Scan for the cell matching the given text and deliver its (x, y) coordinate at center. 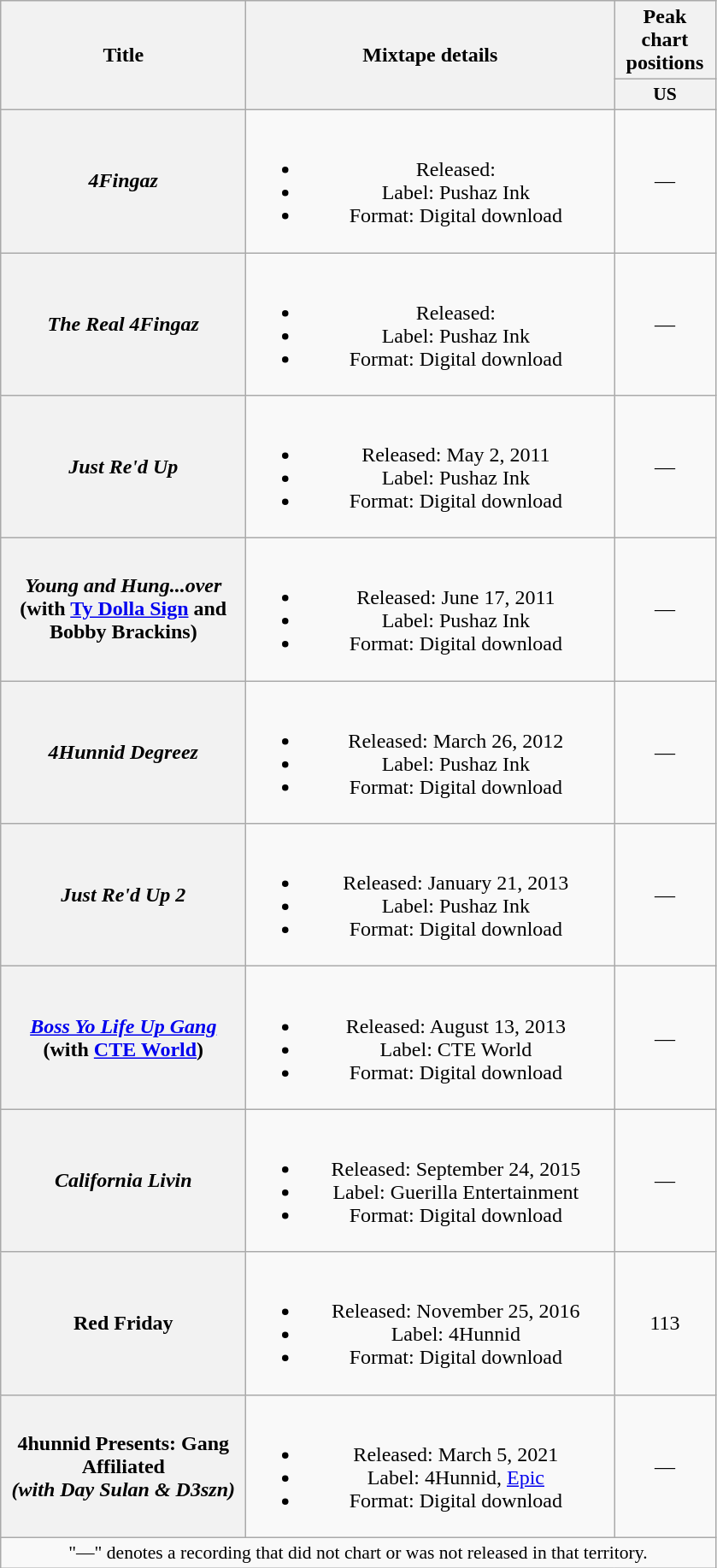
Just Re'd Up (123, 467)
Released: January 21, 2013Label: Pushaz InkFormat: Digital download (431, 896)
Peak chart positions (665, 40)
California Livin (123, 1181)
Released: June 17, 2011Label: Pushaz InkFormat: Digital download (431, 610)
Just Re'd Up 2 (123, 896)
Released: August 13, 2013Label: CTE WorldFormat: Digital download (431, 1037)
Mixtape details (431, 56)
Released: September 24, 2015Label: Guerilla EntertainmentFormat: Digital download (431, 1181)
Released: November 25, 2016Label: 4HunnidFormat: Digital download (431, 1323)
Title (123, 56)
4Hunnid Degreez (123, 752)
The Real 4Fingaz (123, 325)
4hunnid Presents: Gang Affiliated(with Day Sulan & D3szn) (123, 1466)
Young and Hung...over(with Ty Dolla Sign and Bobby Brackins) (123, 610)
Released: March 26, 2012Label: Pushaz InkFormat: Digital download (431, 752)
113 (665, 1323)
Boss Yo Life Up Gang(with CTE World) (123, 1037)
Released: May 2, 2011Label: Pushaz InkFormat: Digital download (431, 467)
4Fingaz (123, 181)
Red Friday (123, 1323)
"—" denotes a recording that did not chart or was not released in that territory. (358, 1553)
Released: March 5, 2021Label: 4Hunnid, EpicFormat: Digital download (431, 1466)
US (665, 95)
